Pinpoint the cell where the given text exists, returning its (x, y) midpoint coordinate. 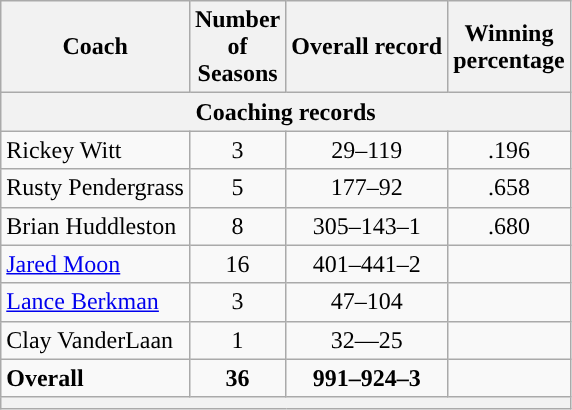
.680 (510, 226)
.196 (510, 150)
991–924–3 (367, 378)
401–441–2 (367, 264)
Jared Moon (96, 264)
Overall (96, 378)
Brian Huddleston (96, 226)
1 (237, 340)
5 (237, 188)
Lance Berkman (96, 302)
Overall record (367, 47)
Numberof Seasons (237, 47)
32—25 (367, 340)
Rickey Witt (96, 150)
Rusty Pendergrass (96, 188)
29–119 (367, 150)
305–143–1 (367, 226)
47–104 (367, 302)
8 (237, 226)
177–92 (367, 188)
Coaching records (286, 112)
Winning percentage (510, 47)
36 (237, 378)
Clay VanderLaan (96, 340)
16 (237, 264)
.658 (510, 188)
Coach (96, 47)
